Determine the [x, y] coordinate at the center of the cell enclosing the given text.  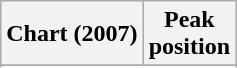
Chart (2007) [72, 34]
Peakposition [189, 34]
